Provide the (x, y) coordinate of the cell's center where the given text is located.  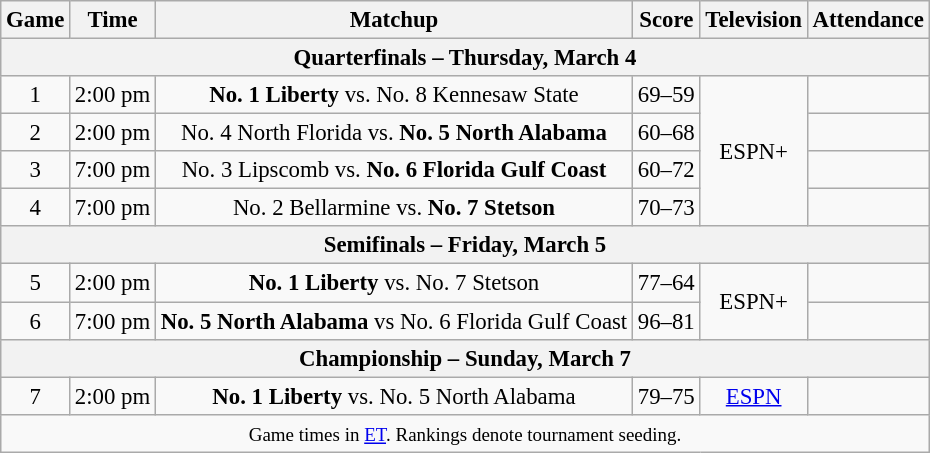
Matchup (394, 20)
69–59 (666, 95)
No. 1 Liberty vs. No. 8 Kennesaw State (394, 95)
No. 5 North Alabama vs No. 6 Florida Gulf Coast (394, 321)
Game (36, 20)
4 (36, 208)
Score (666, 20)
3 (36, 170)
1 (36, 95)
70–73 (666, 208)
77–64 (666, 283)
96–81 (666, 321)
Television (754, 20)
5 (36, 283)
Game times in ET. Rankings denote tournament seeding. (465, 433)
Time (113, 20)
No. 1 Liberty vs. No. 5 North Alabama (394, 396)
Quarterfinals – Thursday, March 4 (465, 58)
60–72 (666, 170)
2 (36, 133)
No. 2 Bellarmine vs. No. 7 Stetson (394, 208)
6 (36, 321)
7 (36, 396)
Attendance (868, 20)
No. 1 Liberty vs. No. 7 Stetson (394, 283)
No. 4 North Florida vs. No. 5 North Alabama (394, 133)
79–75 (666, 396)
Championship – Sunday, March 7 (465, 358)
Semifinals – Friday, March 5 (465, 245)
ESPN (754, 396)
No. 3 Lipscomb vs. No. 6 Florida Gulf Coast (394, 170)
60–68 (666, 133)
